Extract the (X, Y) coordinate from the center of the cell holding the provided text.  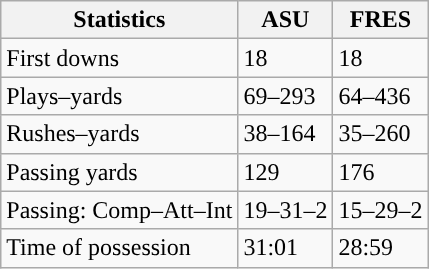
Passing: Comp–Att–Int (120, 210)
First downs (120, 58)
176 (380, 172)
Statistics (120, 20)
19–31–2 (286, 210)
Rushes–yards (120, 134)
129 (286, 172)
28:59 (380, 248)
15–29–2 (380, 210)
31:01 (286, 248)
Passing yards (120, 172)
Time of possession (120, 248)
FRES (380, 20)
Plays–yards (120, 96)
64–436 (380, 96)
38–164 (286, 134)
ASU (286, 20)
35–260 (380, 134)
69–293 (286, 96)
